Extract the [x, y] coordinate from the center of the cell holding the provided text.  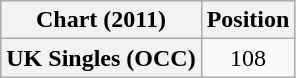
Position [248, 20]
Chart (2011) [101, 20]
108 [248, 58]
UK Singles (OCC) [101, 58]
